Search for the cell housing the specified text and yield its [X, Y] center coordinate. 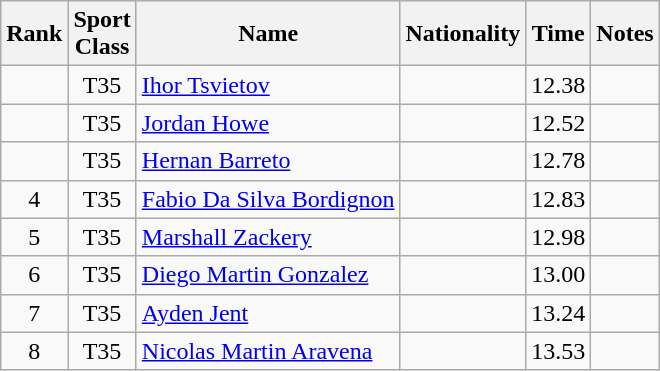
12.98 [558, 237]
Hernan Barreto [268, 161]
5 [34, 237]
7 [34, 313]
12.78 [558, 161]
Jordan Howe [268, 123]
13.00 [558, 275]
13.53 [558, 351]
8 [34, 351]
Rank [34, 34]
Marshall Zackery [268, 237]
Nicolas Martin Aravena [268, 351]
Fabio Da Silva Bordignon [268, 199]
Diego Martin Gonzalez [268, 275]
6 [34, 275]
12.52 [558, 123]
Notes [625, 34]
Name [268, 34]
13.24 [558, 313]
SportClass [102, 34]
Ayden Jent [268, 313]
4 [34, 199]
12.83 [558, 199]
Nationality [463, 34]
12.38 [558, 85]
Time [558, 34]
Ihor Tsvietov [268, 85]
